Extract the (x, y) coordinate from the center of the cell holding the provided text.  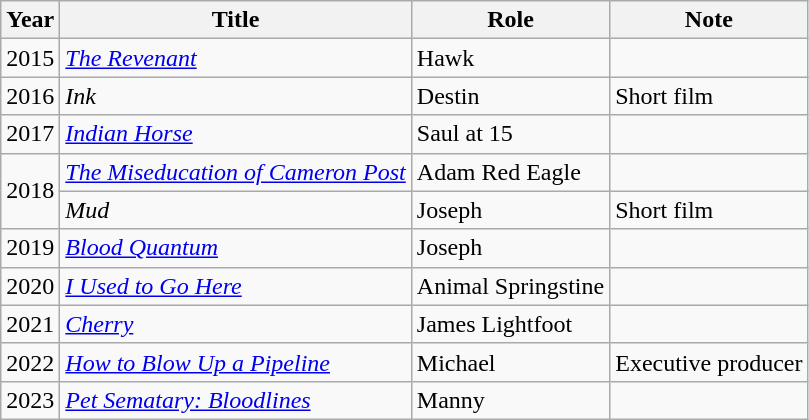
Animal Springstine (510, 286)
Year (30, 20)
Manny (510, 400)
2015 (30, 58)
Role (510, 20)
Title (236, 20)
2023 (30, 400)
The Miseducation of Cameron Post (236, 172)
2020 (30, 286)
Adam Red Eagle (510, 172)
Executive producer (709, 362)
The Revenant (236, 58)
2018 (30, 191)
Pet Sematary: Bloodlines (236, 400)
Cherry (236, 324)
Destin (510, 96)
Mud (236, 210)
Ink (236, 96)
2019 (30, 248)
I Used to Go Here (236, 286)
Note (709, 20)
2021 (30, 324)
Blood Quantum (236, 248)
Michael (510, 362)
How to Blow Up a Pipeline (236, 362)
2022 (30, 362)
Hawk (510, 58)
Saul at 15 (510, 134)
Indian Horse (236, 134)
2016 (30, 96)
2017 (30, 134)
James Lightfoot (510, 324)
